Determine the [X, Y] coordinate at the center of the cell enclosing the given text.  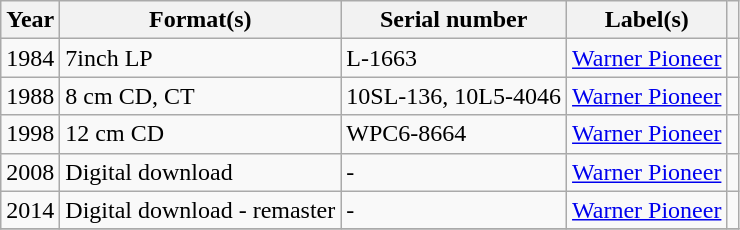
Label(s) [647, 20]
2014 [30, 210]
Digital download - remaster [200, 210]
1998 [30, 134]
Digital download [200, 172]
WPC6-8664 [454, 134]
Year [30, 20]
2008 [30, 172]
8 cm CD, CT [200, 96]
1988 [30, 96]
10SL-136, 10L5-4046 [454, 96]
7inch LP [200, 58]
Serial number [454, 20]
12 cm CD [200, 134]
Format(s) [200, 20]
L-1663 [454, 58]
1984 [30, 58]
